Detect which cell encompasses the target text, then output its (x, y) center coordinate. 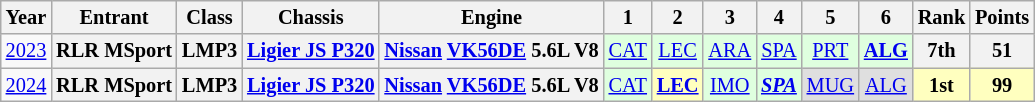
Chassis (310, 17)
Points (1002, 17)
MUG (830, 85)
7th (942, 51)
4 (779, 17)
Rank (942, 17)
Year (26, 17)
Engine (491, 17)
Entrant (114, 17)
IMO (730, 85)
6 (886, 17)
PRT (830, 51)
1 (628, 17)
5 (830, 17)
1st (942, 85)
51 (1002, 51)
2024 (26, 85)
2 (678, 17)
Class (210, 17)
99 (1002, 85)
3 (730, 17)
ARA (730, 51)
2023 (26, 51)
